Identify which cell holds the provided text, then report its [x, y] central coordinate. 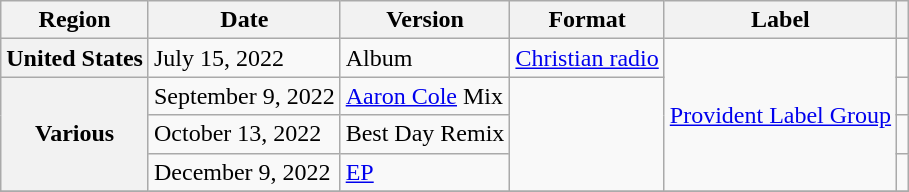
Format [587, 20]
December 9, 2022 [244, 172]
Label [780, 20]
Christian radio [587, 58]
Various [75, 134]
October 13, 2022 [244, 134]
Version [425, 20]
Region [75, 20]
United States [75, 58]
Provident Label Group [780, 115]
Best Day Remix [425, 134]
Album [425, 58]
Aaron Cole Mix [425, 96]
July 15, 2022 [244, 58]
Date [244, 20]
EP [425, 172]
September 9, 2022 [244, 96]
